Capture the cell that displays the provided text and extract its [x, y] central coordinate. 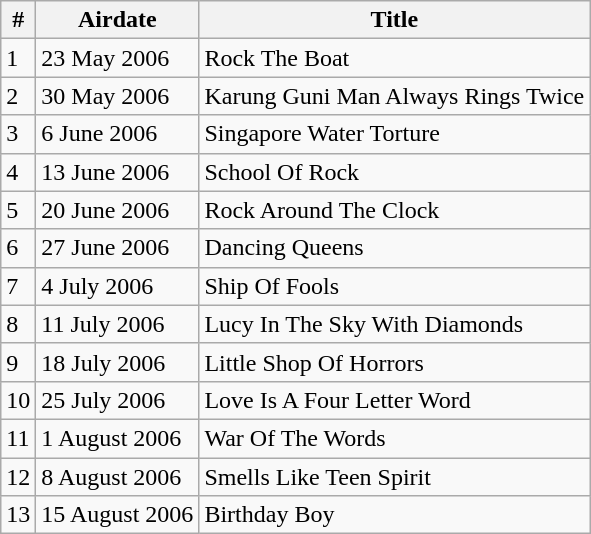
23 May 2006 [118, 58]
Title [394, 20]
Love Is A Four Letter Word [394, 400]
Karung Guni Man Always Rings Twice [394, 96]
15 August 2006 [118, 515]
6 [18, 248]
1 August 2006 [118, 438]
4 July 2006 [118, 286]
Birthday Boy [394, 515]
Rock The Boat [394, 58]
2 [18, 96]
War Of The Words [394, 438]
6 June 2006 [118, 134]
11 July 2006 [118, 324]
Lucy In The Sky With Diamonds [394, 324]
School Of Rock [394, 172]
9 [18, 362]
18 July 2006 [118, 362]
8 August 2006 [118, 477]
Singapore Water Torture [394, 134]
Dancing Queens [394, 248]
7 [18, 286]
11 [18, 438]
Airdate [118, 20]
Little Shop Of Horrors [394, 362]
20 June 2006 [118, 210]
1 [18, 58]
4 [18, 172]
3 [18, 134]
Ship Of Fools [394, 286]
Smells Like Teen Spirit [394, 477]
13 June 2006 [118, 172]
5 [18, 210]
10 [18, 400]
12 [18, 477]
# [18, 20]
13 [18, 515]
Rock Around The Clock [394, 210]
25 July 2006 [118, 400]
8 [18, 324]
30 May 2006 [118, 96]
27 June 2006 [118, 248]
